Return the (x, y) coordinate for the center point of the cell that contains the specified text.  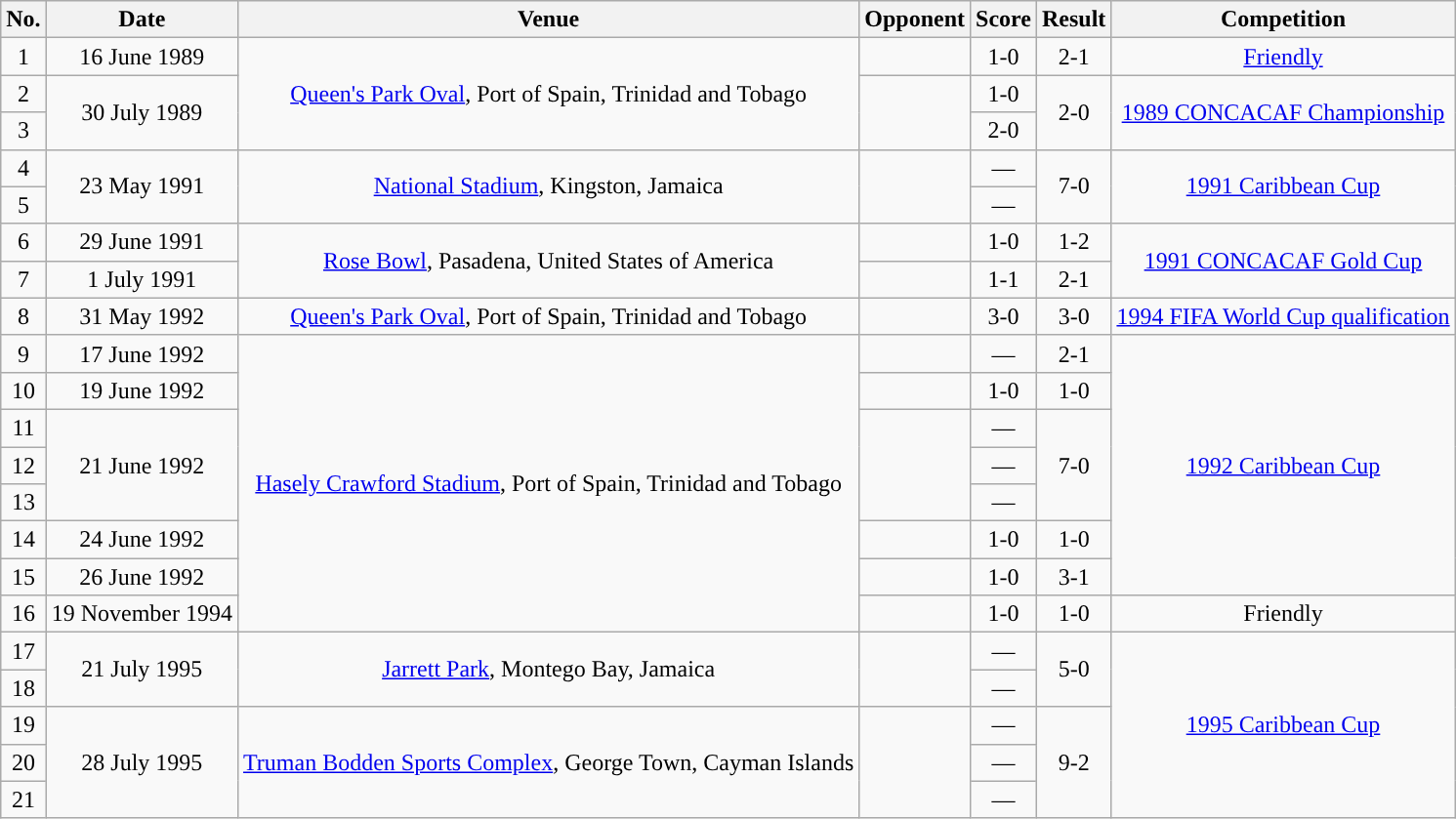
1-2 (1073, 242)
12 (23, 466)
Result (1073, 20)
1989 CONCACAF Championship (1283, 112)
17 (23, 651)
Hasely Crawford Stadium, Port of Spain, Trinidad and Tobago (549, 483)
1 July 1991 (142, 279)
National Stadium, Kingston, Jamaica (549, 186)
6 (23, 242)
24 June 1992 (142, 540)
20 (23, 762)
Venue (549, 20)
Rose Bowl, Pasadena, United States of America (549, 261)
11 (23, 428)
5 (23, 205)
28 July 1995 (142, 762)
19 June 1992 (142, 390)
15 (23, 577)
18 (23, 688)
Jarrett Park, Montego Bay, Jamaica (549, 670)
17 June 1992 (142, 353)
30 July 1989 (142, 112)
1994 FIFA World Cup qualification (1283, 316)
3-1 (1073, 577)
2 (23, 94)
1991 Caribbean Cup (1283, 186)
1992 Caribbean Cup (1283, 465)
8 (23, 316)
14 (23, 540)
16 June 1989 (142, 57)
21 (23, 799)
9-2 (1073, 762)
7 (23, 279)
13 (23, 503)
No. (23, 20)
1995 Caribbean Cup (1283, 725)
Competition (1283, 20)
Truman Bodden Sports Complex, George Town, Cayman Islands (549, 762)
3 (23, 131)
31 May 1992 (142, 316)
23 May 1991 (142, 186)
9 (23, 353)
16 (23, 614)
4 (23, 168)
1-1 (1004, 279)
1991 CONCACAF Gold Cup (1283, 261)
19 (23, 725)
26 June 1992 (142, 577)
29 June 1991 (142, 242)
21 July 1995 (142, 670)
21 June 1992 (142, 465)
5-0 (1073, 670)
19 November 1994 (142, 614)
Score (1004, 20)
Date (142, 20)
10 (23, 390)
Opponent (915, 20)
1 (23, 57)
